Locate the cell with the specified text and output its [X, Y] center coordinate. 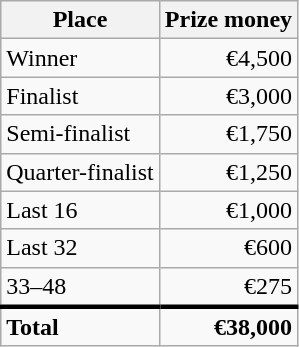
Semi-finalist [80, 134]
€1,750 [228, 134]
€275 [228, 287]
€600 [228, 248]
Last 32 [80, 248]
Total [80, 327]
€38,000 [228, 327]
€1,000 [228, 210]
Finalist [80, 96]
€4,500 [228, 58]
Winner [80, 58]
33–48 [80, 287]
€3,000 [228, 96]
Quarter-finalist [80, 172]
Prize money [228, 20]
Place [80, 20]
€1,250 [228, 172]
Last 16 [80, 210]
